Locate the cell with the specified text and output its (X, Y) center coordinate. 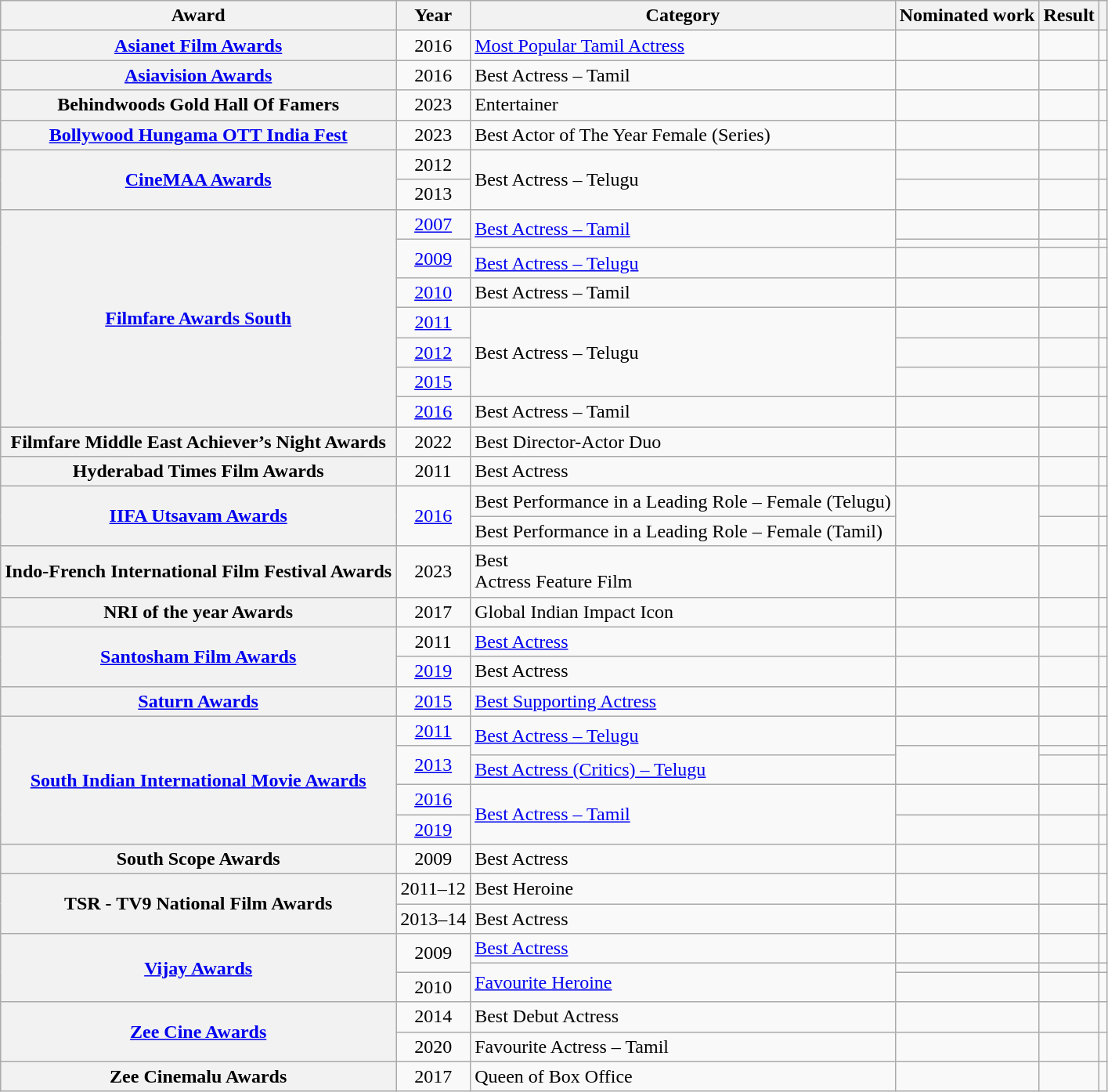
2007 (434, 224)
Queen of Box Office (683, 1076)
South Indian International Movie Awards (199, 780)
2013–14 (434, 919)
2020 (434, 1047)
IIFA Utsavam Awards (199, 516)
Santosham Film Awards (199, 656)
Most Popular Tamil Actress (683, 45)
Favourite Heroine (683, 982)
Best Actress (Critics) – Telugu (683, 769)
Saturn Awards (199, 701)
Hyderabad Times Film Awards (199, 472)
TSR - TV9 National Film Awards (199, 904)
CineMAA Awards (199, 179)
Zee Cine Awards (199, 1032)
2014 (434, 1017)
Best Supporting Actress (683, 701)
South Scope Awards (199, 859)
2022 (434, 442)
Behindwoods Gold Hall Of Famers (199, 105)
Best Performance in a Leading Role – Female (Telugu) (683, 501)
Vijay Awards (199, 968)
Asianet Film Awards (199, 45)
Entertainer (683, 105)
Filmfare Awards South (199, 318)
NRI of the year Awards (199, 612)
Award (199, 16)
Filmfare Middle East Achiever’s Night Awards (199, 442)
Asiavision Awards (199, 75)
Zee Cinemalu Awards (199, 1076)
Year (434, 16)
Result (1069, 16)
Bollywood Hungama OTT India Fest (199, 135)
Global Indian Impact Icon (683, 612)
Best Heroine (683, 889)
BestActress Feature Film (683, 572)
Best Director-Actor Duo (683, 442)
Best Performance in a Leading Role – Female (Tamil) (683, 531)
Indo-French International Film Festival Awards (199, 572)
2011–12 (434, 889)
Best Actor of The Year Female (Series) (683, 135)
Favourite Actress – Tamil (683, 1047)
Category (683, 16)
Nominated work (967, 16)
Best Debut Actress (683, 1017)
